Return the (x, y) coordinate for the center point of the cell that contains the specified text.  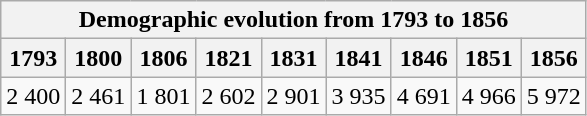
1821 (228, 58)
1 801 (164, 96)
4 691 (424, 96)
2 901 (294, 96)
2 461 (98, 96)
1800 (98, 58)
5 972 (554, 96)
1831 (294, 58)
1841 (358, 58)
1851 (488, 58)
3 935 (358, 96)
2 602 (228, 96)
1856 (554, 58)
1793 (34, 58)
2 400 (34, 96)
Demographic evolution from 1793 to 1856 (294, 20)
1806 (164, 58)
4 966 (488, 96)
1846 (424, 58)
